Provide the [x, y] coordinate of the cell's center where the given text is located.  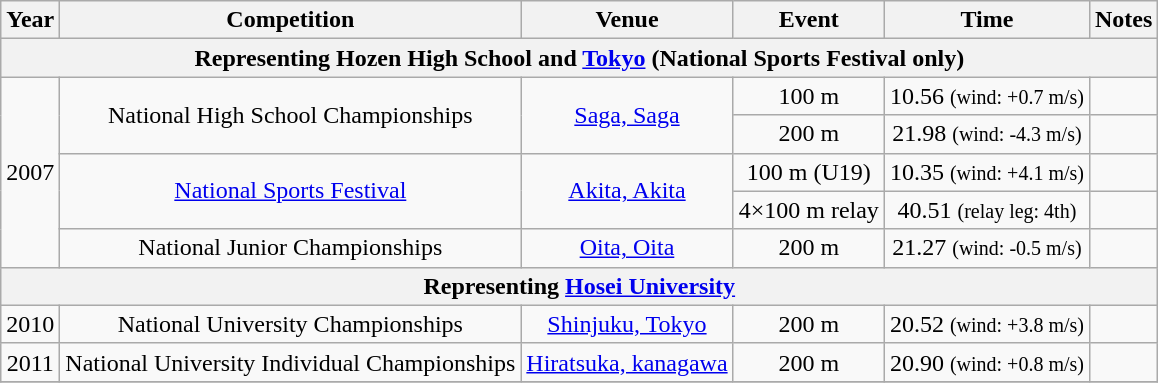
National University Individual Championships [290, 362]
National Junior Championships [290, 248]
Oita, Oita [627, 248]
10.56 (wind: +0.7 m/s) [986, 96]
100 m (U19) [808, 172]
National University Championships [290, 324]
National Sports Festival [290, 191]
Venue [627, 20]
10.35 (wind: +4.1 m/s) [986, 172]
40.51 (relay leg: 4th) [986, 210]
4×100 m relay [808, 210]
21.27 (wind: -0.5 m/s) [986, 248]
Representing Hosei University [580, 286]
Saga, Saga [627, 115]
Year [30, 20]
Time [986, 20]
2007 [30, 172]
20.90 (wind: +0.8 m/s) [986, 362]
Akita, Akita [627, 191]
2010 [30, 324]
20.52 (wind: +3.8 m/s) [986, 324]
Hiratsuka, kanagawa [627, 362]
100 m [808, 96]
National High School Championships [290, 115]
Event [808, 20]
Competition [290, 20]
21.98 (wind: -4.3 m/s) [986, 134]
2011 [30, 362]
Shinjuku, Tokyo [627, 324]
Notes [1123, 20]
Representing Hozen High School and Tokyo (National Sports Festival only) [580, 58]
